For the text-containing cell, return its midpoint in [X, Y] coordinate format. 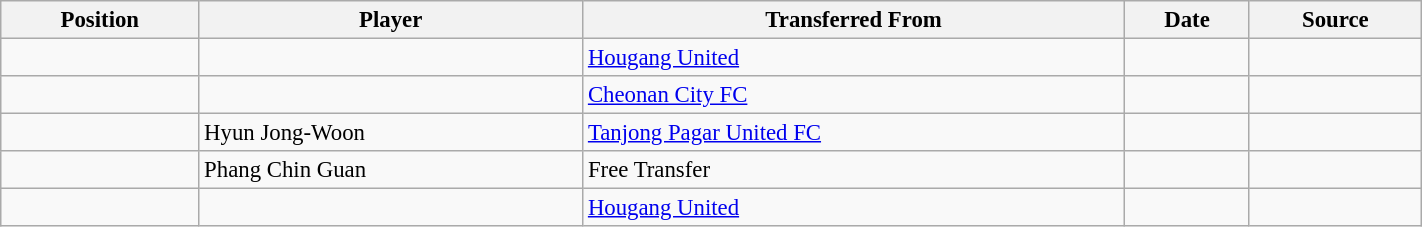
Tanjong Pagar United FC [854, 133]
Player [391, 20]
Cheonan City FC [854, 95]
Date [1188, 20]
Position [100, 20]
Phang Chin Guan [391, 170]
Transferred From [854, 20]
Free Transfer [854, 170]
Source [1335, 20]
Hyun Jong-Woon [391, 133]
